Determine the [X, Y] coordinate at the center of the cell enclosing the given text.  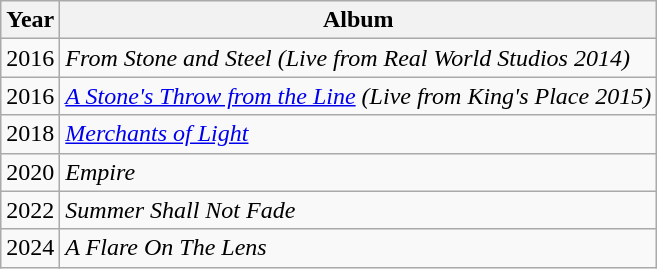
2024 [30, 248]
Summer Shall Not Fade [358, 210]
Empire [358, 172]
2020 [30, 172]
A Flare On The Lens [358, 248]
2018 [30, 134]
From Stone and Steel (Live from Real World Studios 2014) [358, 58]
A Stone's Throw from the Line (Live from King's Place 2015) [358, 96]
Album [358, 20]
Year [30, 20]
Merchants of Light [358, 134]
2022 [30, 210]
